Capture the cell that displays the provided text and extract its [x, y] central coordinate. 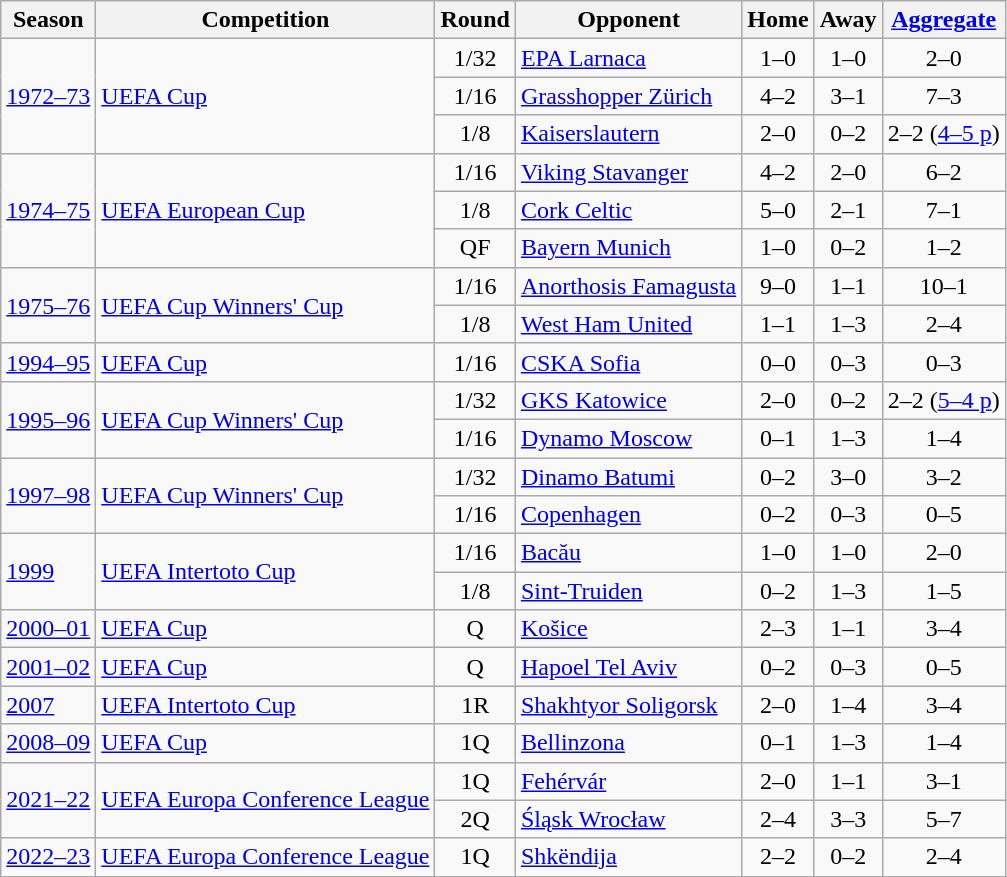
1995–96 [48, 419]
Hapoel Tel Aviv [628, 667]
Sint-Truiden [628, 591]
Shakhtyor Soligorsk [628, 705]
2–2 (5–4 p) [944, 400]
2022–23 [48, 857]
6–2 [944, 172]
GKS Katowice [628, 400]
1975–76 [48, 305]
1R [475, 705]
7–3 [944, 96]
3–2 [944, 477]
1–5 [944, 591]
UEFA European Cup [266, 210]
Bellinzona [628, 743]
2021–22 [48, 800]
5–7 [944, 819]
1972–73 [48, 96]
Aggregate [944, 20]
Copenhagen [628, 515]
1994–95 [48, 362]
2000–01 [48, 629]
1–2 [944, 248]
5–0 [778, 210]
Bacău [628, 553]
Away [848, 20]
2007 [48, 705]
Košice [628, 629]
Round [475, 20]
2–1 [848, 210]
Anorthosis Famagusta [628, 286]
1997–98 [48, 496]
EPA Larnaca [628, 58]
Grasshopper Zürich [628, 96]
Season [48, 20]
Competition [266, 20]
10–1 [944, 286]
2–2 [778, 857]
2–2 (4–5 p) [944, 134]
2001–02 [48, 667]
3–3 [848, 819]
Kaiserslautern [628, 134]
QF [475, 248]
Dynamo Moscow [628, 438]
Bayern Munich [628, 248]
Śląsk Wrocław [628, 819]
CSKA Sofia [628, 362]
Home [778, 20]
Shkëndija [628, 857]
Opponent [628, 20]
Cork Celtic [628, 210]
Viking Stavanger [628, 172]
West Ham United [628, 324]
9–0 [778, 286]
2–3 [778, 629]
2008–09 [48, 743]
0–0 [778, 362]
1974–75 [48, 210]
Fehérvár [628, 781]
Dinamo Batumi [628, 477]
3–0 [848, 477]
1999 [48, 572]
2Q [475, 819]
7–1 [944, 210]
